Output the [x, y] coordinate of the center of the cell containing the given text.  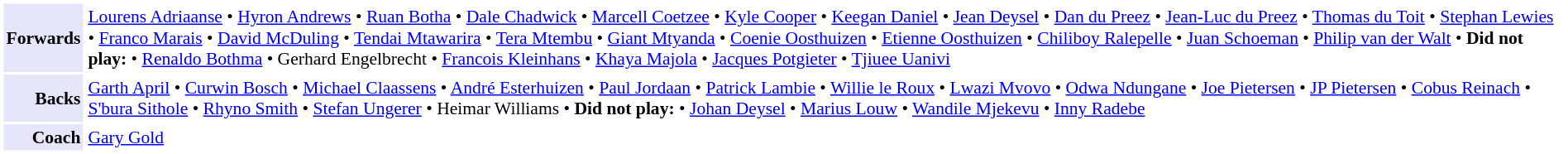
Backs [43, 98]
Coach [43, 137]
Forwards [43, 37]
Gary Gold [825, 137]
